Search for the cell housing the specified text and yield its [X, Y] center coordinate. 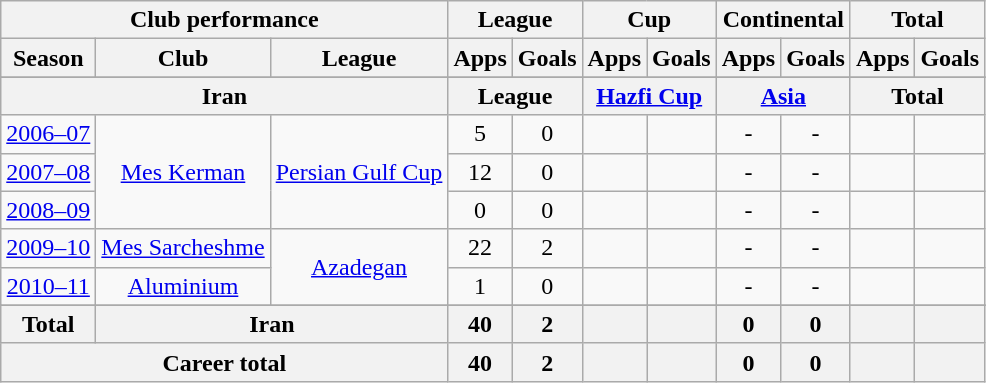
12 [480, 172]
2006–07 [48, 134]
2010–11 [48, 286]
Continental [783, 20]
2008–09 [48, 210]
22 [480, 248]
Mes Kerman [183, 172]
Asia [783, 96]
5 [480, 134]
Career total [224, 362]
2009–10 [48, 248]
Aluminium [183, 286]
Season [48, 58]
Mes Sarcheshme [183, 248]
1 [480, 286]
Club performance [224, 20]
Hazfi Cup [649, 96]
2007–08 [48, 172]
Azadegan [359, 267]
Club [183, 58]
Cup [649, 20]
Persian Gulf Cup [359, 172]
